Identify which cell holds the provided text, then report its (X, Y) central coordinate. 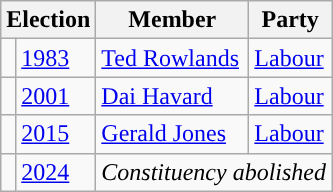
Dai Havard (172, 96)
Gerald Jones (172, 134)
Ted Rowlands (172, 58)
Party (290, 20)
2024 (56, 172)
2001 (56, 96)
Member (172, 20)
1983 (56, 58)
2015 (56, 134)
Election (48, 20)
Constituency abolished (214, 172)
